Scan for the cell matching the given text and deliver its (X, Y) coordinate at center. 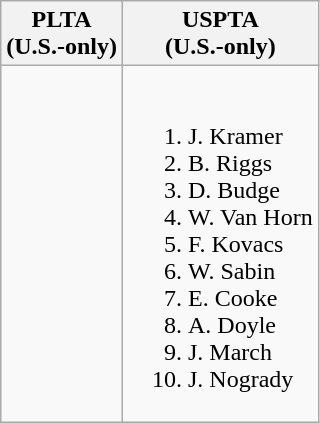
USPTA(U.S.-only) (220, 34)
J. Kramer B. Riggs D. Budge W. Van Horn F. Kovacs W. Sabin E. Cooke A. Doyle J. March J. Nogrady (220, 244)
PLTA(U.S.-only) (62, 34)
